Provide the (x, y) coordinate of the cell's center where the given text is located.  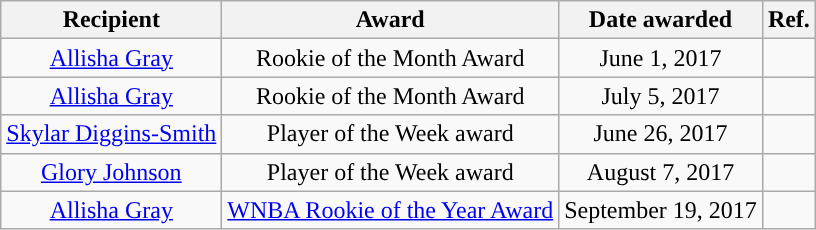
August 7, 2017 (661, 172)
Ref. (788, 20)
Skylar Diggins-Smith (112, 134)
June 26, 2017 (661, 134)
Recipient (112, 20)
June 1, 2017 (661, 58)
July 5, 2017 (661, 96)
WNBA Rookie of the Year Award (390, 210)
Award (390, 20)
Glory Johnson (112, 172)
Date awarded (661, 20)
September 19, 2017 (661, 210)
